Return (X, Y) of the center of cell containing provided text 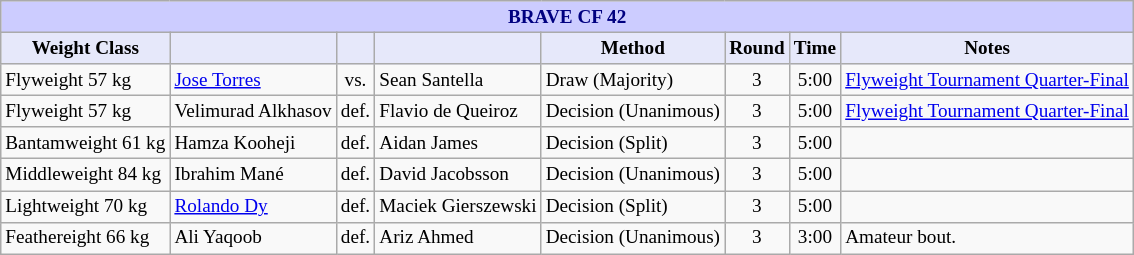
Bantamweight 61 kg (86, 143)
Jose Torres (253, 80)
Method (632, 48)
Ariz Ahmed (458, 238)
Round (758, 48)
Notes (988, 48)
Sean Santella (458, 80)
Rolando Dy (253, 206)
Weight Class (86, 48)
Draw (Majority) (632, 80)
Feathereight 66 kg (86, 238)
Velimurad Alkhasov (253, 111)
Hamza Kooheji (253, 143)
Middleweight 84 kg (86, 175)
Amateur bout. (988, 238)
David Jacobsson (458, 175)
Aidan James (458, 143)
Flavio de Queiroz (458, 111)
Lightweight 70 kg (86, 206)
BRAVE CF 42 (568, 17)
vs. (355, 80)
Time (814, 48)
Ibrahim Mané (253, 175)
Ali Yaqoob (253, 238)
3:00 (814, 238)
Maciek Gierszewski (458, 206)
